Locate the cell with the specified text and output its (X, Y) center coordinate. 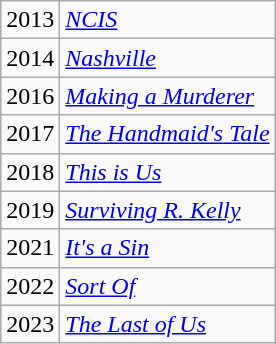
The Handmaid's Tale (168, 134)
2022 (30, 286)
2014 (30, 58)
Sort Of (168, 286)
2017 (30, 134)
2018 (30, 172)
2023 (30, 324)
Surviving R. Kelly (168, 210)
2013 (30, 20)
2021 (30, 248)
2019 (30, 210)
Nashville (168, 58)
NCIS (168, 20)
It's a Sin (168, 248)
2016 (30, 96)
The Last of Us (168, 324)
Making a Murderer (168, 96)
This is Us (168, 172)
